Find where the given text appears and provide that cell's center as [x, y] coordinate. 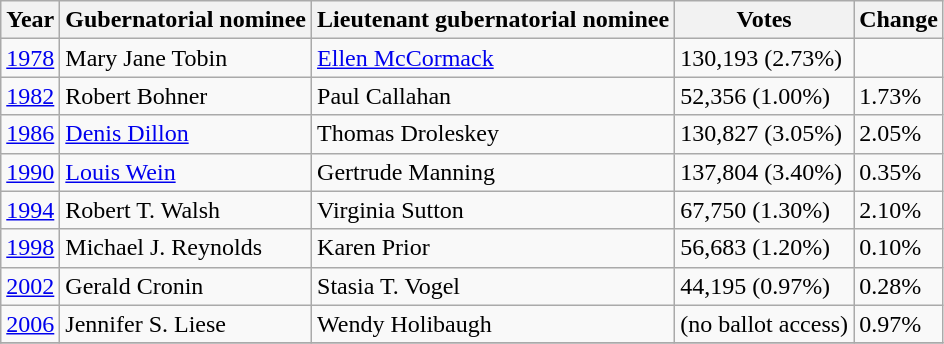
1994 [30, 210]
130,827 (3.05%) [764, 134]
Jennifer S. Liese [186, 324]
Gerald Cronin [186, 286]
Robert T. Walsh [186, 210]
Paul Callahan [494, 96]
0.10% [899, 248]
Stasia T. Vogel [494, 286]
2.05% [899, 134]
137,804 (3.40%) [764, 172]
Robert Bohner [186, 96]
52,356 (1.00%) [764, 96]
Change [899, 20]
Ellen McCormack [494, 58]
1978 [30, 58]
Wendy Holibaugh [494, 324]
2.10% [899, 210]
130,193 (2.73%) [764, 58]
Year [30, 20]
Louis Wein [186, 172]
Thomas Droleskey [494, 134]
0.97% [899, 324]
(no ballot access) [764, 324]
Gertrude Manning [494, 172]
0.28% [899, 286]
1986 [30, 134]
1982 [30, 96]
Lieutenant gubernatorial nominee [494, 20]
Denis Dillon [186, 134]
1998 [30, 248]
Virginia Sutton [494, 210]
56,683 (1.20%) [764, 248]
2002 [30, 286]
1990 [30, 172]
2006 [30, 324]
44,195 (0.97%) [764, 286]
1.73% [899, 96]
67,750 (1.30%) [764, 210]
Gubernatorial nominee [186, 20]
Karen Prior [494, 248]
Votes [764, 20]
Michael J. Reynolds [186, 248]
0.35% [899, 172]
Mary Jane Tobin [186, 58]
